Find where the given text appears and provide that cell's center as (X, Y) coordinate. 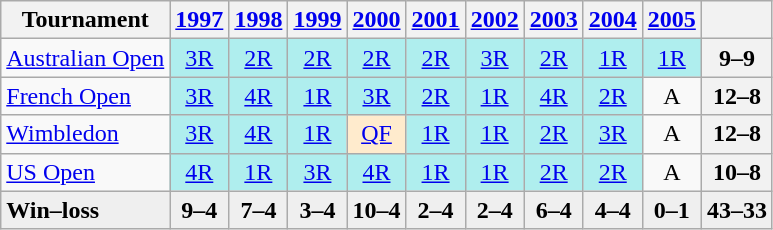
0–1 (672, 210)
1998 (258, 20)
US Open (86, 172)
2000 (376, 20)
Wimbledon (86, 134)
3–4 (318, 210)
1997 (200, 20)
QF (376, 134)
43–33 (736, 210)
1999 (318, 20)
7–4 (258, 210)
Win–loss (86, 210)
2003 (554, 20)
9–4 (200, 210)
9–9 (736, 58)
Australian Open (86, 58)
4–4 (612, 210)
Tournament (86, 20)
French Open (86, 96)
6–4 (554, 210)
2004 (612, 20)
2005 (672, 20)
2002 (494, 20)
10–8 (736, 172)
10–4 (376, 210)
2001 (436, 20)
